Output the (x, y) coordinate of the center of the cell containing the given text.  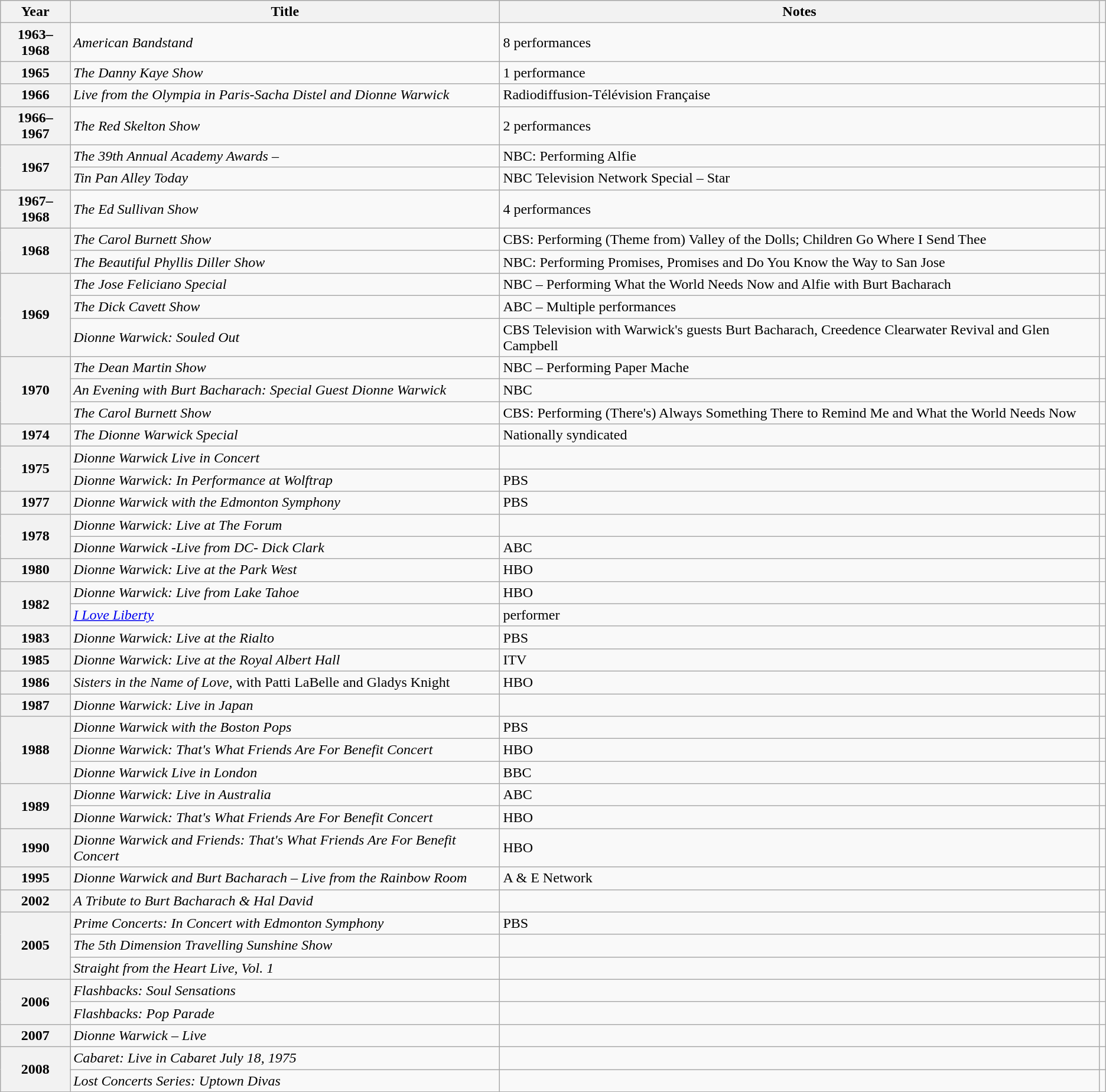
2005 (35, 946)
NBC – Performing What the World Needs Now and Alfie with Burt Bacharach (799, 284)
The Dick Cavett Show (285, 307)
2006 (35, 1002)
ABC – Multiple performances (799, 307)
Flashbacks: Pop Parade (285, 1013)
4 performances (799, 209)
The Beautiful Phyllis Diller Show (285, 262)
The 39th Annual Academy Awards – (285, 156)
A & E Network (799, 878)
The Dean Martin Show (285, 368)
BBC (799, 772)
1967–1968 (35, 209)
NBC: Performing Alfie (799, 156)
Radiodiffusion-Télévision Française (799, 95)
1982 (35, 604)
The Red Skelton Show (285, 125)
American Bandstand (285, 43)
1988 (35, 750)
CBS: Performing (Theme from) Valley of the Dolls; Children Go Where I Send Thee (799, 239)
I Love Liberty (285, 615)
Dionne Warwick and Burt Bacharach – Live from the Rainbow Room (285, 878)
Dionne Warwick: Live in Japan (285, 705)
An Evening with Burt Bacharach: Special Guest Dionne Warwick (285, 390)
1970 (35, 390)
Dionne Warwick: Live at The Forum (285, 525)
Dionne Warwick: Live at the Rialto (285, 637)
NBC Television Network Special – Star (799, 178)
1974 (35, 435)
1987 (35, 705)
Dionne Warwick: Live at the Park West (285, 570)
ITV (799, 660)
1967 (35, 167)
Dionne Warwick: In Performance at Wolftrap (285, 480)
Dionne Warwick: Live from Lake Tahoe (285, 592)
performer (799, 615)
Tin Pan Alley Today (285, 178)
2008 (35, 1069)
Prime Concerts: In Concert with Edmonton Symphony (285, 923)
Live from the Olympia in Paris-Sacha Distel and Dionne Warwick (285, 95)
Straight from the Heart Live, Vol. 1 (285, 968)
Flashbacks: Soul Sensations (285, 990)
2 performances (799, 125)
The 5th Dimension Travelling Sunshine Show (285, 946)
1966 (35, 95)
The Ed Sullivan Show (285, 209)
1965 (35, 73)
2002 (35, 901)
1 performance (799, 73)
NBC – Performing Paper Mache (799, 368)
Dionne Warwick: Live at the Royal Albert Hall (285, 660)
1977 (35, 503)
Cabaret: Live in Cabaret July 18, 1975 (285, 1058)
The Danny Kaye Show (285, 73)
Dionne Warwick – Live (285, 1035)
Dionne Warwick Live in Concert (285, 458)
CBS Television with Warwick's guests Burt Bacharach, Creedence Clearwater Revival and Glen Campbell (799, 337)
1990 (35, 848)
The Dionne Warwick Special (285, 435)
Notes (799, 12)
1985 (35, 660)
Dionne Warwick -Live from DC- Dick Clark (285, 547)
Dionne Warwick with the Edmonton Symphony (285, 503)
1966–1967 (35, 125)
1975 (35, 469)
2007 (35, 1035)
A Tribute to Burt Bacharach & Hal David (285, 901)
1980 (35, 570)
1969 (35, 314)
Year (35, 12)
1995 (35, 878)
1989 (35, 806)
NBC (799, 390)
Dionne Warwick and Friends: That's What Friends Are For Benefit Concert (285, 848)
8 performances (799, 43)
Dionne Warwick: Live in Australia (285, 795)
NBC: Performing Promises, Promises and Do You Know the Way to San Jose (799, 262)
Dionne Warwick Live in London (285, 772)
Lost Concerts Series: Uptown Divas (285, 1080)
Title (285, 12)
Dionne Warwick: Souled Out (285, 337)
1963–1968 (35, 43)
Nationally syndicated (799, 435)
1978 (35, 536)
1986 (35, 682)
CBS: Performing (There's) Always Something There to Remind Me and What the World Needs Now (799, 413)
The Jose Feliciano Special (285, 284)
1968 (35, 250)
Dionne Warwick with the Boston Pops (285, 728)
1983 (35, 637)
Sisters in the Name of Love, with Patti LaBelle and Gladys Knight (285, 682)
